Extract the (X, Y) coordinate from the center of the cell holding the provided text.  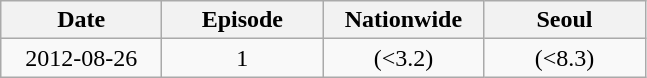
Nationwide (404, 20)
(<3.2) (404, 58)
(<8.3) (564, 58)
Seoul (564, 20)
Date (82, 20)
1 (242, 58)
2012-08-26 (82, 58)
Episode (242, 20)
